Determine the (X, Y) coordinate at the center of the cell enclosing the given text.  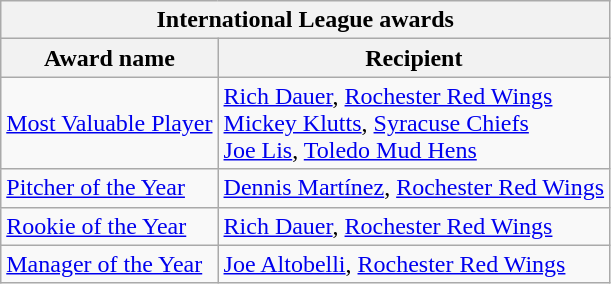
Award name (110, 58)
Most Valuable Player (110, 123)
Dennis Martínez, Rochester Red Wings (414, 188)
Joe Altobelli, Rochester Red Wings (414, 264)
Rich Dauer, Rochester Red Wings Mickey Klutts, Syracuse Chiefs Joe Lis, Toledo Mud Hens (414, 123)
International League awards (306, 20)
Manager of the Year (110, 264)
Rookie of the Year (110, 226)
Recipient (414, 58)
Pitcher of the Year (110, 188)
Rich Dauer, Rochester Red Wings (414, 226)
